Pinpoint the cell where the given text exists, returning its [x, y] midpoint coordinate. 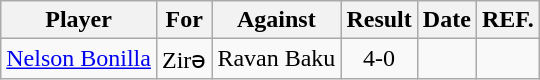
Date [446, 20]
Result [379, 20]
Player [79, 20]
Ravan Baku [276, 59]
4-0 [379, 59]
REF. [508, 20]
Against [276, 20]
Zirə [184, 59]
For [184, 20]
Nelson Bonilla [79, 59]
